Search for the cell housing the specified text and yield its (X, Y) center coordinate. 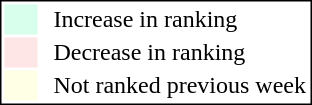
Decrease in ranking (180, 53)
Not ranked previous week (180, 85)
Increase in ranking (180, 19)
